Identify which cell holds the provided text, then report its [X, Y] central coordinate. 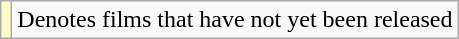
Denotes films that have not yet been released [235, 20]
